Determine the (x, y) coordinate at the center of the cell enclosing the given text.  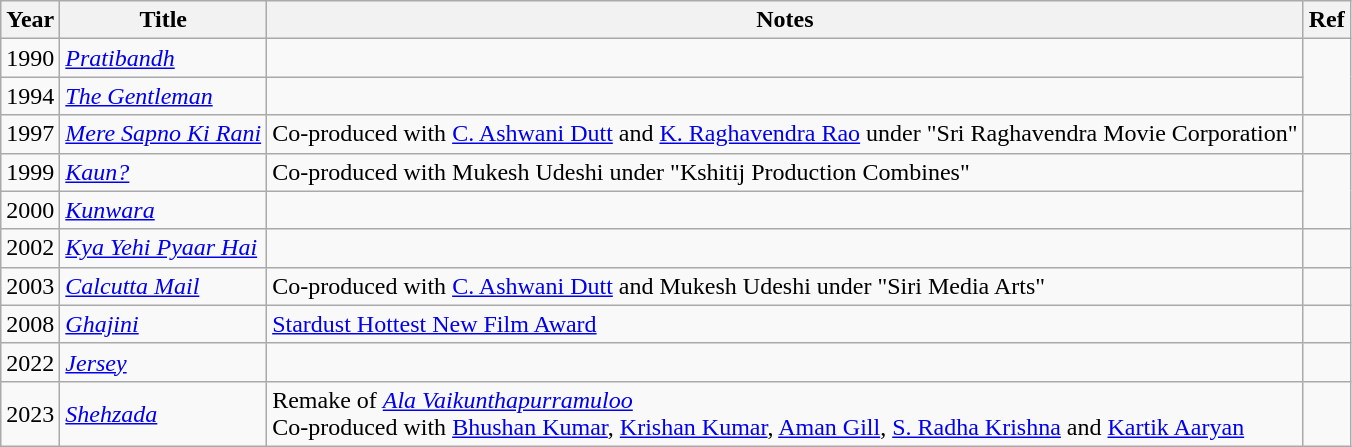
2023 (30, 414)
Kaun? (164, 172)
Ghajini (164, 324)
2008 (30, 324)
The Gentleman (164, 96)
1997 (30, 134)
1999 (30, 172)
Calcutta Mail (164, 286)
2003 (30, 286)
Title (164, 20)
Kunwara (164, 210)
2002 (30, 248)
Kya Yehi Pyaar Hai (164, 248)
Co-produced with C. Ashwani Dutt and Mukesh Udeshi under "Siri Media Arts" (785, 286)
1990 (30, 58)
2022 (30, 362)
Notes (785, 20)
Ref (1326, 20)
Mere Sapno Ki Rani (164, 134)
2000 (30, 210)
Remake of Ala VaikunthapurramulooCo-produced with Bhushan Kumar, Krishan Kumar, Aman Gill, S. Radha Krishna and Kartik Aaryan (785, 414)
Shehzada (164, 414)
Stardust Hottest New Film Award (785, 324)
Pratibandh (164, 58)
Year (30, 20)
Jersey (164, 362)
Co-produced with C. Ashwani Dutt and K. Raghavendra Rao under "Sri Raghavendra Movie Corporation" (785, 134)
Co-produced with Mukesh Udeshi under "Kshitij Production Combines" (785, 172)
1994 (30, 96)
